From the cell containing the given text, extract its center point as [x, y] coordinate. 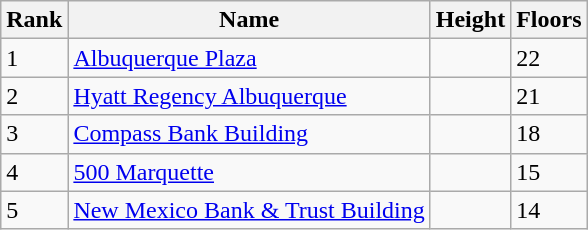
14 [549, 210]
21 [549, 96]
Albuquerque Plaza [249, 58]
18 [549, 134]
15 [549, 172]
1 [34, 58]
Height [470, 20]
22 [549, 58]
New Mexico Bank & Trust Building [249, 210]
Floors [549, 20]
Name [249, 20]
2 [34, 96]
Rank [34, 20]
500 Marquette [249, 172]
Compass Bank Building [249, 134]
Hyatt Regency Albuquerque [249, 96]
3 [34, 134]
5 [34, 210]
4 [34, 172]
